Detect which cell encompasses the target text, then output its (x, y) center coordinate. 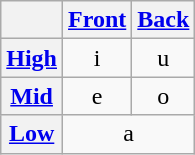
Mid (32, 96)
u (164, 58)
Low (32, 134)
e (98, 96)
High (32, 58)
o (164, 96)
a (129, 134)
Front (98, 20)
Back (164, 20)
i (98, 58)
